Output the [x, y] coordinate of the center of the cell containing the given text.  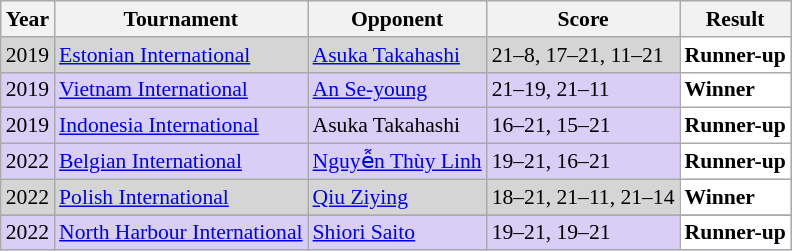
Score [584, 19]
Polish International [181, 197]
19–21, 19–21 [584, 233]
21–19, 21–11 [584, 90]
Qiu Ziying [398, 197]
Year [28, 19]
Vietnam International [181, 90]
North Harbour International [181, 233]
18–21, 21–11, 21–14 [584, 197]
19–21, 16–21 [584, 162]
Nguyễn Thùy Linh [398, 162]
Shiori Saito [398, 233]
16–21, 15–21 [584, 126]
An Se-young [398, 90]
Indonesia International [181, 126]
Opponent [398, 19]
Result [736, 19]
Estonian International [181, 55]
21–8, 17–21, 11–21 [584, 55]
Belgian International [181, 162]
Tournament [181, 19]
